Search for the cell housing the specified text and yield its (x, y) center coordinate. 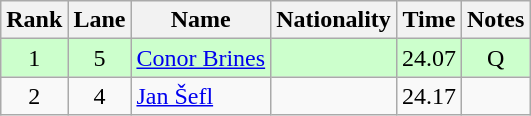
5 (100, 58)
Conor Brines (201, 58)
Rank (34, 20)
Q (495, 58)
Lane (100, 20)
1 (34, 58)
24.07 (428, 58)
Jan Šefl (201, 96)
4 (100, 96)
Name (201, 20)
Notes (495, 20)
24.17 (428, 96)
Nationality (334, 20)
2 (34, 96)
Time (428, 20)
